Capture the cell that displays the provided text and extract its (X, Y) central coordinate. 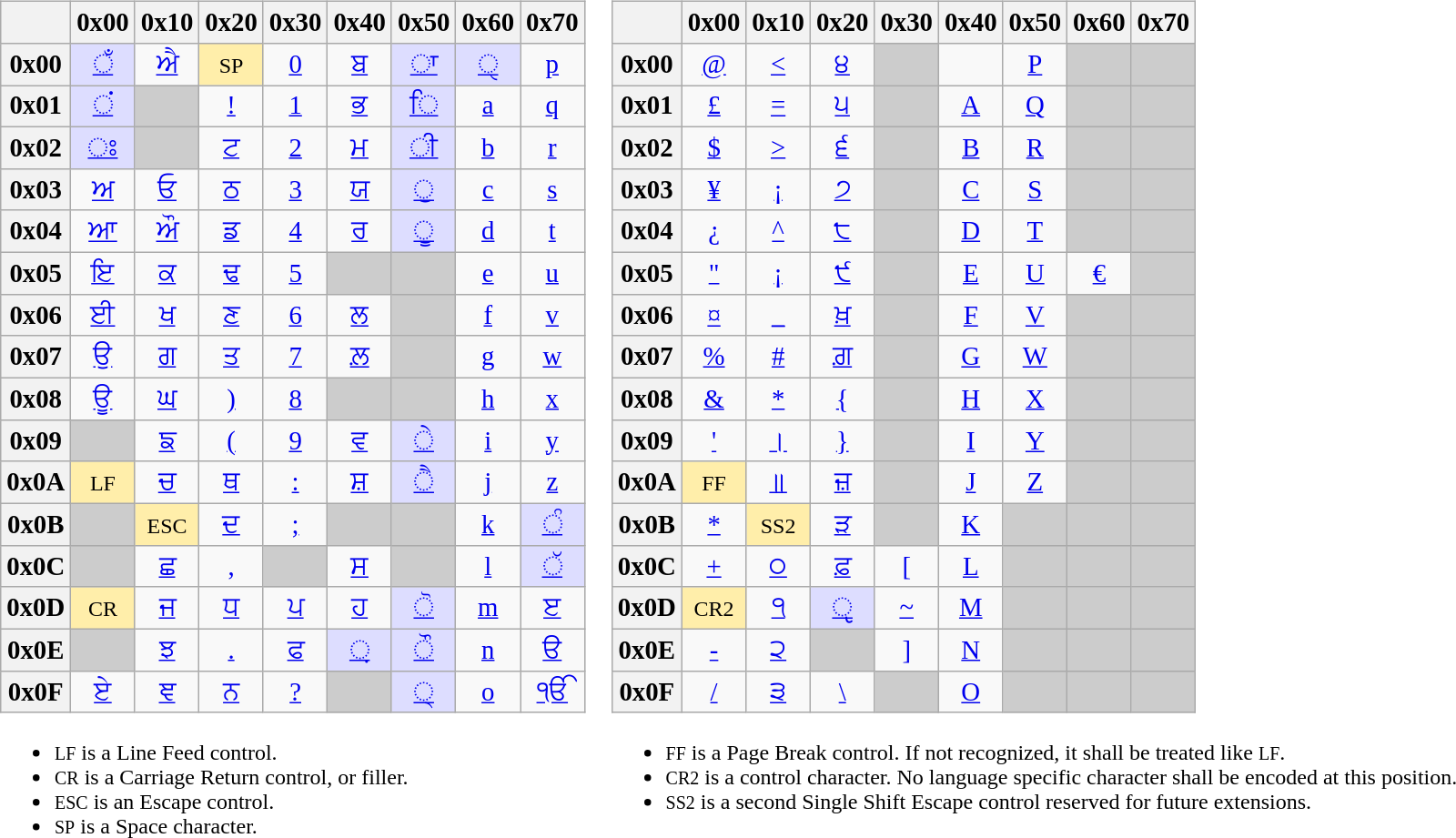
A (970, 106)
Q (1036, 106)
ੲ (553, 608)
ਏ (104, 692)
LF (104, 482)
ਬ (360, 65)
ਫ਼ (843, 566)
ਲ਼ (360, 357)
ਟ (231, 147)
; (295, 524)
Z (1036, 482)
¿ (713, 231)
/ (713, 692)
> (779, 147)
X (1036, 399)
ਆ (104, 231)
¥ (713, 189)
ਫ (295, 650)
ਇ (104, 273)
. (231, 650)
੬ (843, 147)
W (1036, 357)
◌ੇ (424, 440)
i (488, 440)
1 (295, 106)
O (970, 692)
c (488, 189)
J (970, 482)
ESC (167, 524)
੨ (779, 650)
V (1036, 315)
CR (104, 608)
੭ (843, 189)
੮ (843, 231)
4 (295, 231)
I (970, 440)
ਠ (231, 189)
SS2 (779, 524)
◌ਃ (104, 147)
_ (779, 315)
R (1036, 147)
C (970, 189)
◌ੑ (488, 65)
( (231, 440)
e (488, 273)
} (843, 440)
ਝ (167, 650)
◌ੁ (424, 189)
a (488, 106)
q (553, 106)
ਖ (167, 315)
y (553, 440)
ਗ਼ (843, 357)
E (970, 273)
g (488, 357)
ਈ (104, 315)
ਨ (231, 692)
] (906, 650)
v (553, 315)
o (488, 692)
¤ (713, 315)
ਥ (231, 482)
~ (906, 608)
ੴ (553, 692)
◌ੂ (424, 231)
ੜ (843, 524)
◌ੌ (424, 650)
ਢ (231, 273)
5 (295, 273)
ਔ (167, 231)
% (713, 357)
। (779, 440)
K (970, 524)
੫ (843, 106)
d (488, 231)
੧ (779, 608)
ਰ (360, 231)
t (553, 231)
- (713, 650)
FF (713, 482)
◌ੀ (424, 147)
ਦ (231, 524)
f (488, 315)
= (779, 106)
u (553, 273)
SP (231, 65)
z (553, 482)
h (488, 399)
D (970, 231)
◌ੵ (843, 608)
S (1036, 189)
੩ (779, 692)
◌ੱ (553, 566)
9 (295, 440)
{ (843, 399)
◌ੰ (553, 524)
k (488, 524)
F (970, 315)
r (553, 147)
ਙ (167, 440)
x (553, 399)
ਐ (167, 65)
[ (906, 566)
◌ਁ (104, 65)
7 (295, 357)
◌ਿ (424, 106)
ਣ (231, 315)
: (295, 482)
ਜ (167, 608)
੦ (779, 566)
M (970, 608)
ਭ (360, 106)
m (488, 608)
ਚ (167, 482)
\ (843, 692)
# (779, 357)
◌ਂ (104, 106)
< (779, 65)
ਜ਼ (843, 482)
◌਼ (360, 650)
b (488, 147)
£ (713, 106)
' (713, 440)
◌ੋ (424, 608)
+ (713, 566)
) (231, 399)
◌ਾ (424, 65)
CR2 (713, 608)
U (1036, 273)
€ (1099, 273)
ਞ (167, 692)
0 (295, 65)
" (713, 273)
n (488, 650)
! (231, 106)
H (970, 399)
T (1036, 231)
N (970, 650)
l (488, 566)
ਛ (167, 566)
ਤ (231, 357)
j (488, 482)
ਘ (167, 399)
ਅ (104, 189)
6 (295, 315)
ਉ (104, 357)
ਪ (295, 608)
Y (1036, 440)
੯ (843, 273)
ਡ (231, 231)
3 (295, 189)
ੳ (553, 650)
◌੍ (424, 692)
? (295, 692)
ਗ (167, 357)
L (970, 566)
$ (713, 147)
੪ (843, 65)
w (553, 357)
ਖ਼ (843, 315)
ਸ (360, 566)
◌ੈ (424, 482)
8 (295, 399)
2 (295, 147)
^ (779, 231)
ਵ (360, 440)
ਮ (360, 147)
॥ (779, 482)
ਹ (360, 608)
ਧ (231, 608)
s (553, 189)
ਓ (167, 189)
ਸ਼ (360, 482)
P (1036, 65)
G (970, 357)
p (553, 65)
@ (713, 65)
B (970, 147)
ਲ (360, 315)
ਯ (360, 189)
ਕ (167, 273)
& (713, 399)
, (231, 566)
ਊ (104, 399)
